From the cell containing the given text, extract its center point as [X, Y] coordinate. 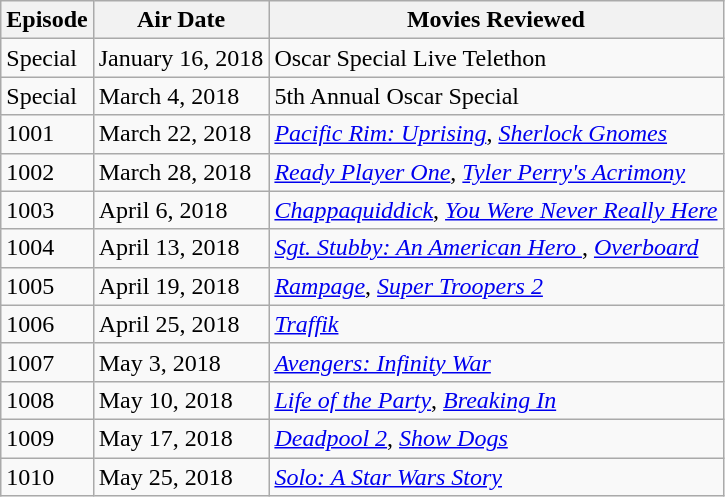
Air Date [181, 20]
March 22, 2018 [181, 134]
1001 [47, 134]
1003 [47, 210]
Deadpool 2, Show Dogs [496, 438]
Sgt. Stubby: An American Hero , Overboard [496, 248]
May 17, 2018 [181, 438]
5th Annual Oscar Special [496, 96]
Avengers: Infinity War [496, 362]
April 13, 2018 [181, 248]
Chappaquiddick, You Were Never Really Here [496, 210]
May 3, 2018 [181, 362]
May 25, 2018 [181, 477]
Oscar Special Live Telethon [496, 58]
1005 [47, 286]
1006 [47, 324]
March 4, 2018 [181, 96]
Traffik [496, 324]
Movies Reviewed [496, 20]
January 16, 2018 [181, 58]
Solo: A Star Wars Story [496, 477]
Episode [47, 20]
May 10, 2018 [181, 400]
Pacific Rim: Uprising, Sherlock Gnomes [496, 134]
1002 [47, 172]
Rampage, Super Troopers 2 [496, 286]
April 25, 2018 [181, 324]
April 19, 2018 [181, 286]
1010 [47, 477]
1008 [47, 400]
March 28, 2018 [181, 172]
April 6, 2018 [181, 210]
1004 [47, 248]
Life of the Party, Breaking In [496, 400]
1009 [47, 438]
Ready Player One, Tyler Perry's Acrimony [496, 172]
1007 [47, 362]
